Determine the (X, Y) coordinate at the center of the cell enclosing the given text.  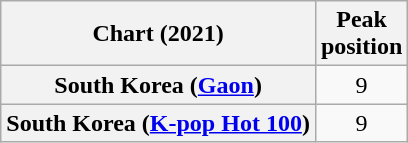
Chart (2021) (158, 34)
Peakposition (361, 34)
South Korea (K-pop Hot 100) (158, 123)
South Korea (Gaon) (158, 85)
